Identify which cell holds the provided text, then report its [x, y] central coordinate. 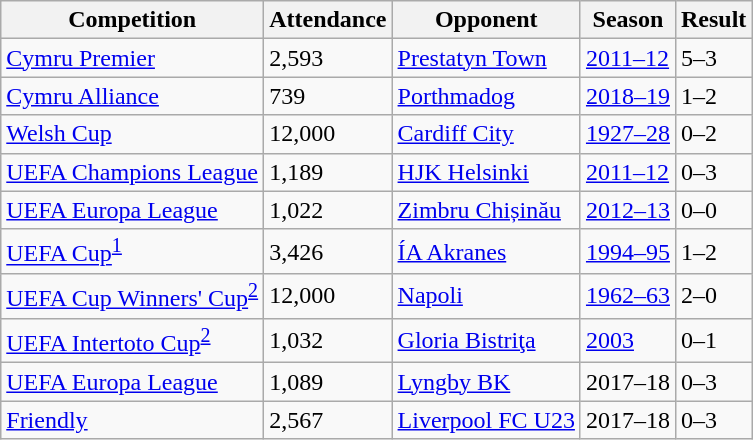
2–0 [713, 296]
1994–95 [628, 252]
UEFA Champions League [132, 172]
1,089 [328, 382]
Cymru Alliance [132, 96]
Welsh Cup [132, 134]
2003 [628, 340]
Lyngby BK [486, 382]
Porthmadog [486, 96]
ÍA Akranes [486, 252]
Friendly [132, 420]
Attendance [328, 20]
UEFA Cup Winners' Cup2 [132, 296]
UEFA Intertoto Cup2 [132, 340]
3,426 [328, 252]
Zimbru Chișinău [486, 210]
Napoli [486, 296]
5–3 [713, 58]
Gloria Bistriţa [486, 340]
0–0 [713, 210]
2012–13 [628, 210]
Result [713, 20]
UEFA Cup1 [132, 252]
2018–19 [628, 96]
Opponent [486, 20]
HJK Helsinki [486, 172]
0–2 [713, 134]
2,567 [328, 420]
739 [328, 96]
Cymru Premier [132, 58]
1,022 [328, 210]
1927–28 [628, 134]
2,593 [328, 58]
0–1 [713, 340]
1,032 [328, 340]
Competition [132, 20]
Liverpool FC U23 [486, 420]
Prestatyn Town [486, 58]
1,189 [328, 172]
1962–63 [628, 296]
Cardiff City [486, 134]
Season [628, 20]
